Capture the cell that displays the provided text and extract its [X, Y] central coordinate. 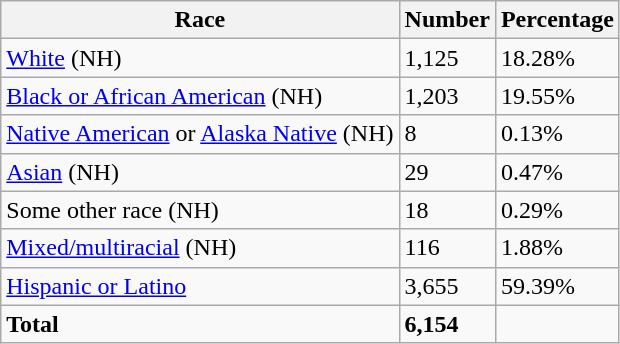
Black or African American (NH) [200, 96]
0.13% [557, 134]
Mixed/multiracial (NH) [200, 248]
Native American or Alaska Native (NH) [200, 134]
18.28% [557, 58]
1.88% [557, 248]
29 [447, 172]
Total [200, 324]
Asian (NH) [200, 172]
0.29% [557, 210]
18 [447, 210]
59.39% [557, 286]
1,125 [447, 58]
19.55% [557, 96]
Some other race (NH) [200, 210]
8 [447, 134]
Race [200, 20]
Percentage [557, 20]
White (NH) [200, 58]
3,655 [447, 286]
0.47% [557, 172]
116 [447, 248]
6,154 [447, 324]
Number [447, 20]
Hispanic or Latino [200, 286]
1,203 [447, 96]
